Determine the (X, Y) coordinate at the center of the cell enclosing the given text.  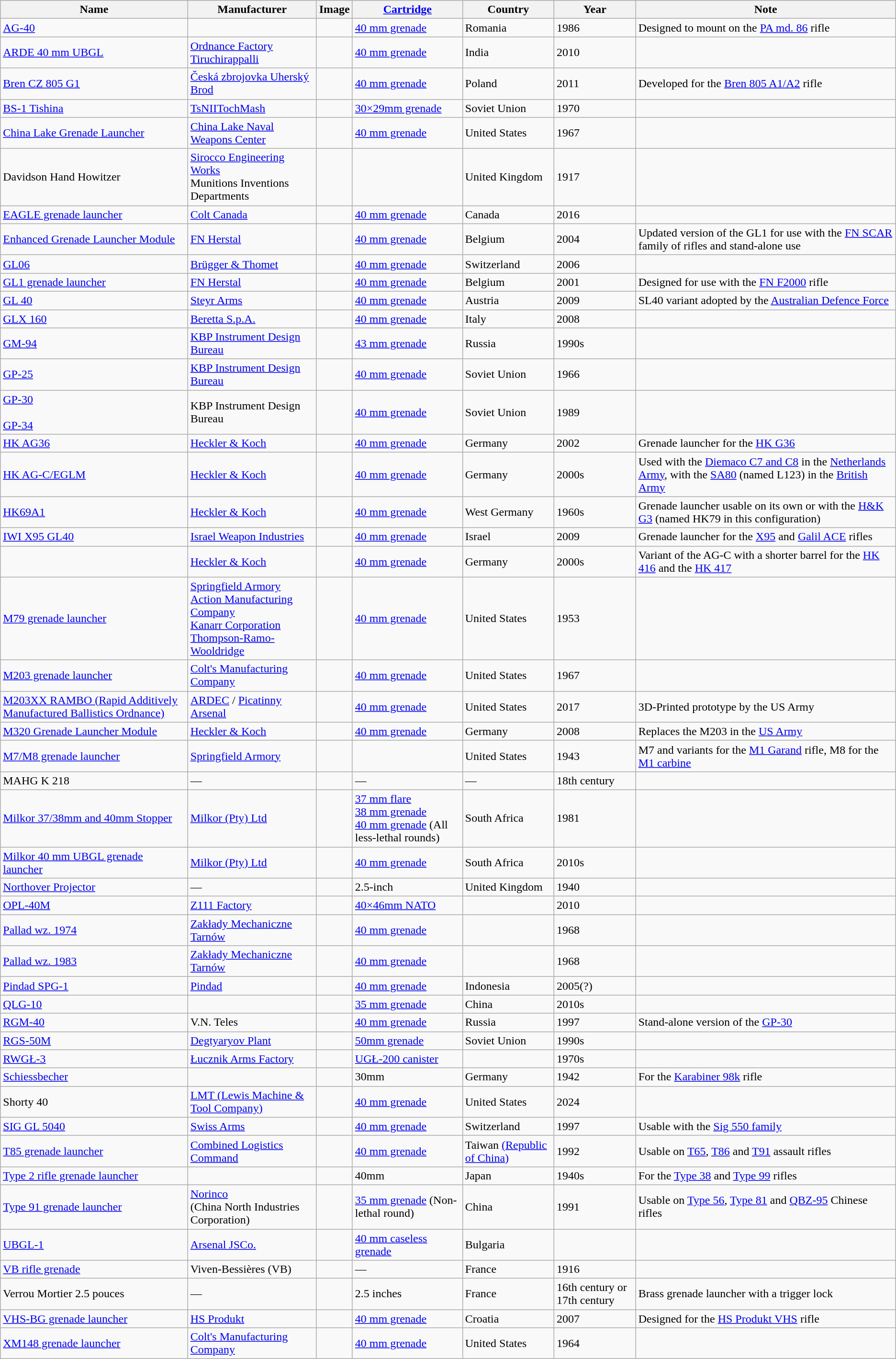
2005(?) (595, 986)
18th century (595, 781)
2006 (595, 264)
Usable with the Sig 550 family (766, 1126)
Grenade launcher for the HK G36 (766, 443)
2011 (595, 83)
30mm (407, 1077)
Enhanced Grenade Launcher Module (94, 239)
1964 (595, 1344)
Japan (508, 1176)
Česká zbrojovka Uherský Brod (252, 83)
1940 (595, 887)
HK69A1 (94, 512)
50mm grenade (407, 1041)
GM-94 (94, 344)
TsNIITochMash (252, 108)
Grenade launcher usable on its own or with the H&K G3 (named HK79 in this configuration) (766, 512)
ARDE 40 mm UBGL (94, 53)
Springfield Armory (252, 756)
Pindad SPG-1 (94, 986)
Variant of the AG-C with a shorter barrel for the HK 416 and the HK 417 (766, 561)
UGŁ-200 canister (407, 1059)
GL06 (94, 264)
1991 (595, 1207)
35 mm grenade (Non-lethal round) (407, 1207)
1970 (595, 108)
16th century or 17th century (595, 1294)
Manufacturer (252, 10)
2017 (595, 707)
1940s (595, 1176)
Pallad wz. 1983 (94, 962)
VB rifle grenade (94, 1269)
Name (94, 10)
2.5-inch (407, 887)
T85 grenade launcher (94, 1151)
VHS-BG grenade launcher (94, 1319)
2004 (595, 239)
Designed to mount on the PA md. 86 rifle (766, 28)
SIG GL 5040 (94, 1126)
Steyr Arms (252, 300)
China Lake Grenade Launcher (94, 133)
43 mm grenade (407, 344)
RGS-50M (94, 1041)
2024 (595, 1101)
2016 (595, 215)
Designed for use with the FN F2000 rifle (766, 282)
UBGL-1 (94, 1244)
M79 grenade launcher (94, 619)
Verrou Mortier 2.5 pouces (94, 1294)
Romania (508, 28)
Type 91 grenade launcher (94, 1207)
QLG-10 (94, 1004)
Cartridge (407, 10)
Poland (508, 83)
Combined Logistics Command (252, 1151)
Note (766, 10)
1981 (595, 818)
Sirocco Engineering WorksMunitions Inventions Departments (252, 177)
Type 2 rifle grenade launcher (94, 1176)
Pallad wz. 1974 (94, 930)
Developed for the Bren 805 A1/A2 rifle (766, 83)
Stand-alone version of the GP-30 (766, 1022)
1970s (595, 1059)
Colt Canada (252, 215)
3D-Printed prototype by the US Army (766, 707)
Brügger & Thomet (252, 264)
AG-40 (94, 28)
Year (595, 10)
M7/M8 grenade launcher (94, 756)
HK AG-C/EGLM (94, 475)
Designed for the HS Produkt VHS rifle (766, 1319)
40 mm caseless grenade (407, 1244)
40×46mm NATO (407, 906)
1966 (595, 374)
Canada (508, 215)
Israel Weapon Industries (252, 537)
1942 (595, 1077)
Replaces the M203 in the US Army (766, 731)
Image (334, 10)
M203 grenade launcher (94, 675)
40mm (407, 1176)
2007 (595, 1319)
GP-30GP-34 (94, 412)
M320 Grenade Launcher Module (94, 731)
LMT (Lewis Machine & Tool Company) (252, 1101)
Arsenal JSCo. (252, 1244)
Taiwan (Republic of China) (508, 1151)
1943 (595, 756)
Beretta S.p.A. (252, 318)
Pindad (252, 986)
1953 (595, 619)
OPL-40M (94, 906)
GP-25 (94, 374)
RGM-40 (94, 1022)
Italy (508, 318)
Ordnance Factory Tiruchirappalli (252, 53)
30×29mm grenade (407, 108)
Viven-Bessières (VB) (252, 1269)
1960s (595, 512)
HK AG36 (94, 443)
West Germany (508, 512)
Bren CZ 805 G1 (94, 83)
1917 (595, 177)
2.5 inches (407, 1294)
Davidson Hand Howitzer (94, 177)
China Lake Naval Weapons Center (252, 133)
IWI X95 GL40 (94, 537)
Bulgaria (508, 1244)
35 mm grenade (407, 1004)
ARDEC / Picatinny Arsenal (252, 707)
Milkor 40 mm UBGL grenade launcher (94, 862)
EAGLE grenade launcher (94, 215)
BS-1 Tishina (94, 108)
Indonesia (508, 986)
Croatia (508, 1319)
GL1 grenade launcher (94, 282)
HS Produkt (252, 1319)
RWGŁ-3 (94, 1059)
Northover Projector (94, 887)
M203XX RAMBO (Rapid Additively Manufactured Ballistics Ordnance) (94, 707)
M7 and variants for the M1 Garand rifle, M8 for the M1 carbine (766, 756)
India (508, 53)
MAHG K 218 (94, 781)
1986 (595, 28)
For the Karabiner 98k rifle (766, 1077)
2002 (595, 443)
Country (508, 10)
Updated version of the GL1 for use with the FN SCAR family of rifles and stand-alone use (766, 239)
For the Type 38 and Type 99 rifles (766, 1176)
Austria (508, 300)
GL 40 (94, 300)
Springfield ArmoryAction Manufacturing CompanyKanarr CorporationThompson-Ramo-Wooldridge (252, 619)
Swiss Arms (252, 1126)
1989 (595, 412)
Degtyaryov Plant (252, 1041)
Milkor 37/38mm and 40mm Stopper (94, 818)
Schiessbecher (94, 1077)
Z111 Factory (252, 906)
SL40 variant adopted by the Australian Defence Force (766, 300)
Grenade launcher for the X95 and Galil ACE rifles (766, 537)
Łucznik Arms Factory (252, 1059)
1992 (595, 1151)
Usable on Type 56, Type 81 and QBZ-95 Chinese rifles (766, 1207)
1916 (595, 1269)
Norinco(China North Industries Corporation) (252, 1207)
2001 (595, 282)
Shorty 40 (94, 1101)
Usable on T65, T86 and T91 assault rifles (766, 1151)
GLX 160 (94, 318)
Used with the Diemaco C7 and C8 in the Netherlands Army, with the SA80 (named L123) in the British Army (766, 475)
Brass grenade launcher with a trigger lock (766, 1294)
Israel (508, 537)
37 mm flare38 mm grenade40 mm grenade (All less-lethal rounds) (407, 818)
V.N. Teles (252, 1022)
XM148 grenade launcher (94, 1344)
